Output the [X, Y] coordinate of the center of the cell containing the given text.  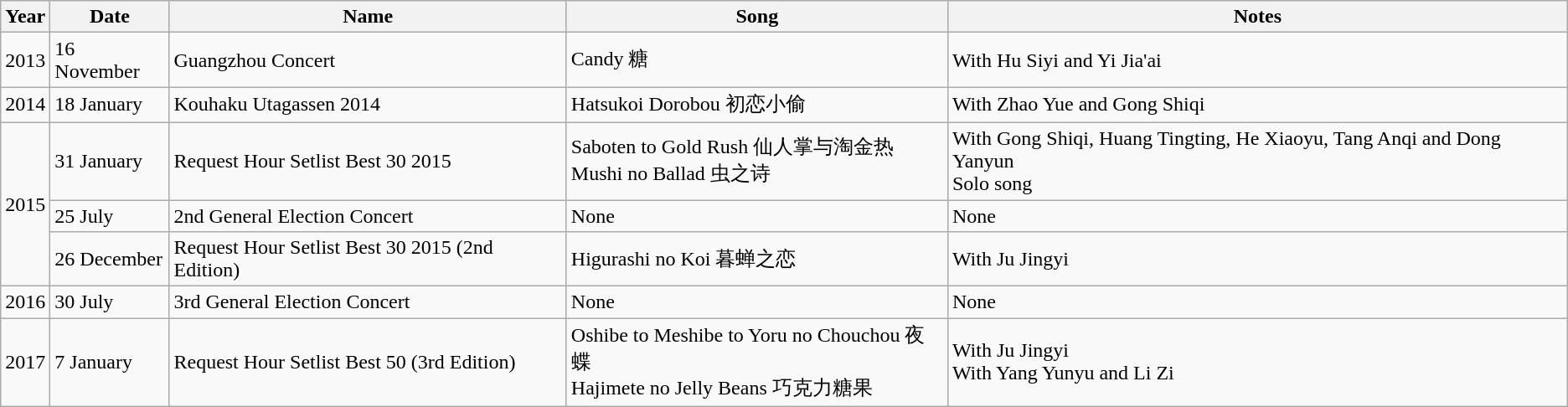
2016 [25, 302]
31 January [110, 161]
With Zhao Yue and Gong Shiqi [1257, 106]
Oshibe to Meshibe to Yoru no Chouchou 夜蝶 Hajimete no Jelly Beans 巧克力糖果 [757, 363]
Request Hour Setlist Best 30 2015 (2nd Edition) [368, 260]
16 November [110, 60]
2013 [25, 60]
With Ju Jingyi [1257, 260]
Hatsukoi Dorobou 初恋小偷 [757, 106]
7 January [110, 363]
2nd General Election Concert [368, 215]
2014 [25, 106]
Kouhaku Utagassen 2014 [368, 106]
Song [757, 17]
Request Hour Setlist Best 50 (3rd Edition) [368, 363]
3rd General Election Concert [368, 302]
Request Hour Setlist Best 30 2015 [368, 161]
Guangzhou Concert [368, 60]
Name [368, 17]
2017 [25, 363]
Notes [1257, 17]
30 July [110, 302]
Saboten to Gold Rush 仙人掌与淘金热 Mushi no Ballad 虫之诗 [757, 161]
Candy 糖 [757, 60]
26 December [110, 260]
Year [25, 17]
With Gong Shiqi, Huang Tingting, He Xiaoyu, Tang Anqi and Dong Yanyun Solo song [1257, 161]
18 January [110, 106]
With Hu Siyi and Yi Jia'ai [1257, 60]
Date [110, 17]
With Ju Jingyi With Yang Yunyu and Li Zi [1257, 363]
Higurashi no Koi 暮蝉之恋 [757, 260]
25 July [110, 215]
2015 [25, 204]
